Return the (x, y) coordinate for the center point of the cell that contains the specified text.  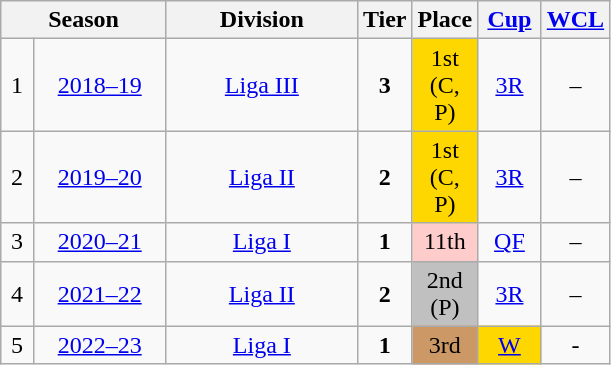
2022–23 (100, 345)
W (510, 345)
Cup (510, 20)
2018–19 (100, 85)
Season (84, 20)
Liga III (262, 85)
5 (17, 345)
2nd (P) (445, 294)
2019–20 (100, 177)
11th (445, 242)
Place (445, 20)
QF (510, 242)
WCL (575, 20)
- (575, 345)
4 (17, 294)
Division (262, 20)
Tier (384, 20)
3rd (445, 345)
2020–21 (100, 242)
2021–22 (100, 294)
